Detect which cell encompasses the target text, then output its [X, Y] center coordinate. 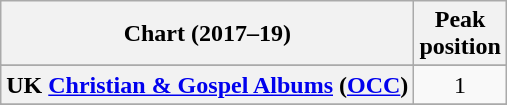
1 [460, 85]
Chart (2017–19) [208, 34]
Peakposition [460, 34]
UK Christian & Gospel Albums (OCC) [208, 85]
